Capture the cell that displays the provided text and extract its (x, y) central coordinate. 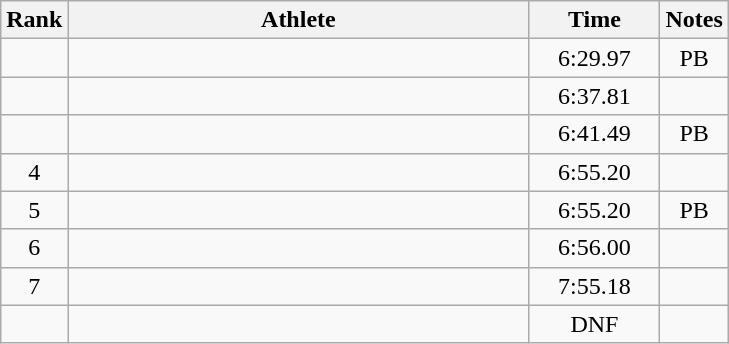
5 (34, 210)
Rank (34, 20)
6 (34, 248)
Athlete (298, 20)
6:37.81 (594, 96)
6:29.97 (594, 58)
Time (594, 20)
6:56.00 (594, 248)
7 (34, 286)
Notes (694, 20)
7:55.18 (594, 286)
DNF (594, 324)
6:41.49 (594, 134)
4 (34, 172)
